Determine the [X, Y] coordinate at the center of the cell enclosing the given text.  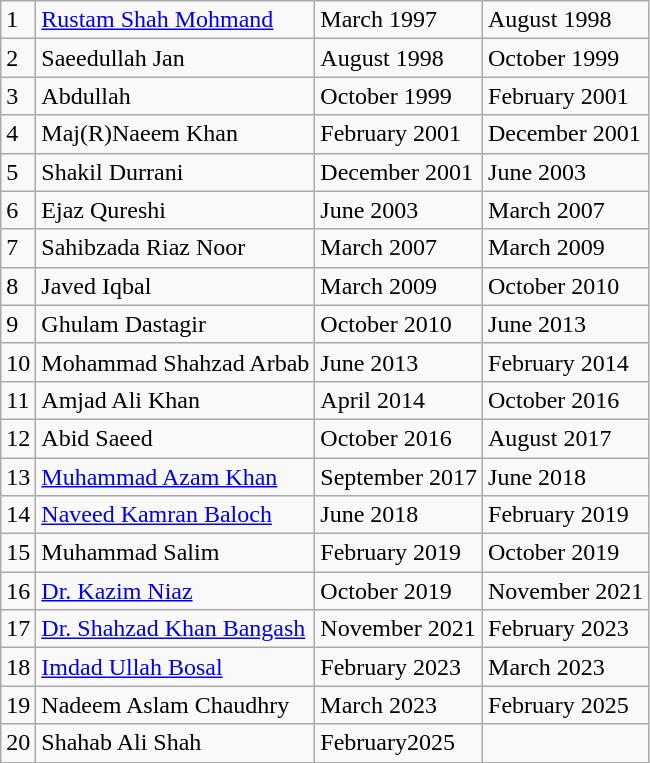
Rustam Shah Mohmand [176, 20]
Abdullah [176, 96]
August 2017 [566, 438]
18 [18, 667]
February 2014 [566, 362]
Maj(R)Naeem Khan [176, 134]
5 [18, 172]
Dr. Kazim Niaz [176, 591]
12 [18, 438]
16 [18, 591]
Sahibzada Riaz Noor [176, 248]
February 2025 [566, 705]
15 [18, 553]
Muhammad Salim [176, 553]
Amjad Ali Khan [176, 400]
Naveed Kamran Baloch [176, 515]
13 [18, 477]
Muhammad Azam Khan [176, 477]
February2025 [399, 743]
Nadeem Aslam Chaudhry [176, 705]
10 [18, 362]
9 [18, 324]
Imdad Ullah Bosal [176, 667]
20 [18, 743]
March 1997 [399, 20]
19 [18, 705]
7 [18, 248]
14 [18, 515]
11 [18, 400]
Mohammad Shahzad Arbab [176, 362]
Javed Iqbal [176, 286]
1 [18, 20]
8 [18, 286]
6 [18, 210]
September 2017 [399, 477]
Dr. Shahzad Khan Bangash [176, 629]
3 [18, 96]
Ejaz Qureshi [176, 210]
Shahab Ali Shah [176, 743]
4 [18, 134]
17 [18, 629]
Ghulam Dastagir [176, 324]
2 [18, 58]
Shakil Durrani [176, 172]
Saeedullah Jan [176, 58]
April 2014 [399, 400]
Abid Saeed [176, 438]
